Return the (x, y) coordinate for the center point of the cell that contains the specified text.  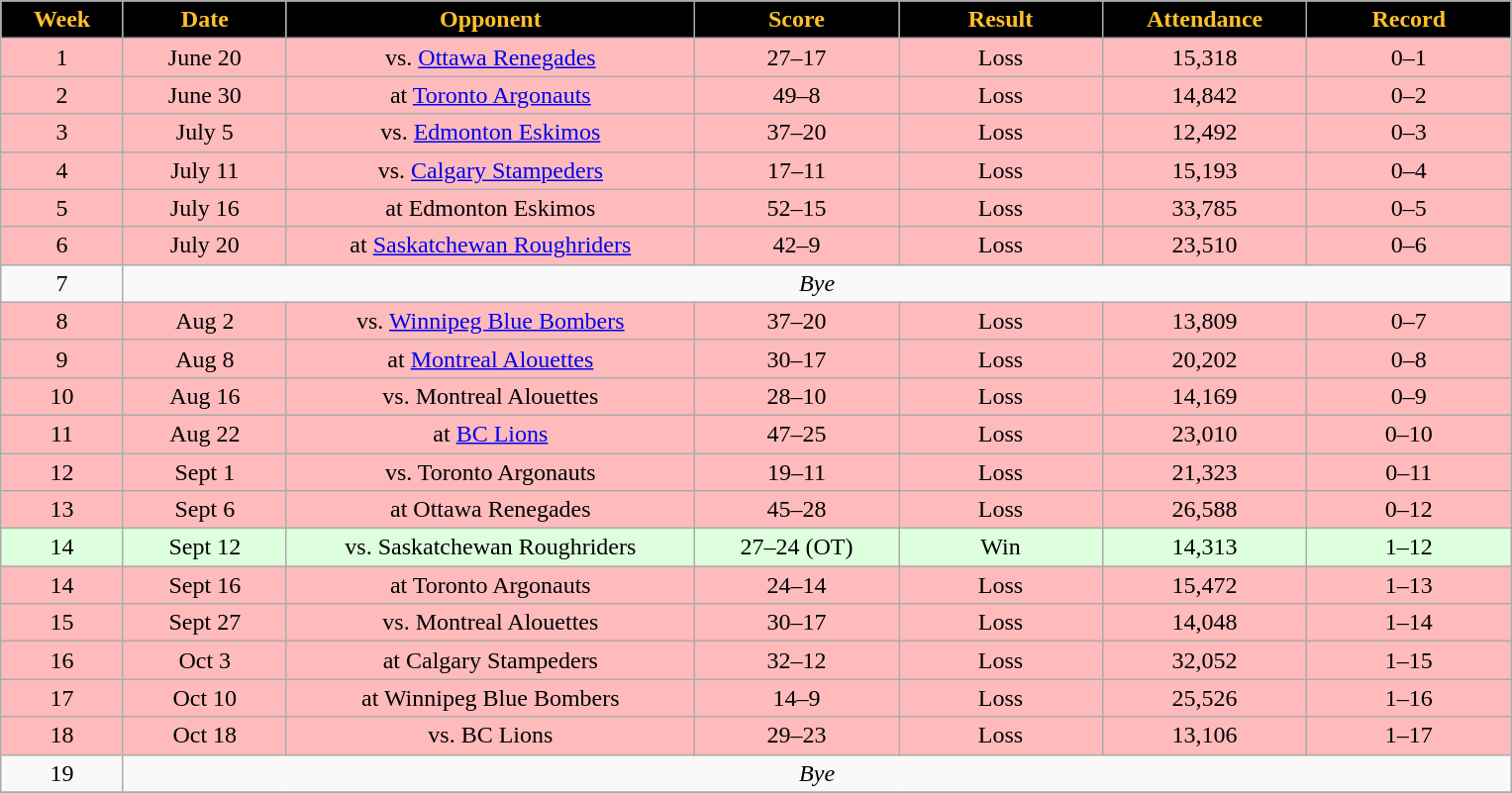
15,318 (1205, 57)
4 (62, 170)
Aug 22 (204, 434)
0–1 (1409, 57)
July 5 (204, 133)
32,052 (1205, 660)
2 (62, 95)
vs. Calgary Stampeders (490, 170)
Sept 16 (204, 585)
14–9 (796, 698)
11 (62, 434)
1–13 (1409, 585)
12 (62, 472)
0–6 (1409, 246)
27–24 (OT) (796, 547)
23,010 (1205, 434)
Aug 2 (204, 321)
32–12 (796, 660)
Score (796, 20)
vs. Ottawa Renegades (490, 57)
13,809 (1205, 321)
6 (62, 246)
June 30 (204, 95)
at BC Lions (490, 434)
21,323 (1205, 472)
vs. Saskatchewan Roughriders (490, 547)
July 16 (204, 208)
26,588 (1205, 510)
1–16 (1409, 698)
15,472 (1205, 585)
7 (62, 283)
Sept 6 (204, 510)
13,106 (1205, 736)
1–15 (1409, 660)
1–14 (1409, 623)
Oct 3 (204, 660)
vs. BC Lions (490, 736)
Aug 16 (204, 396)
Oct 10 (204, 698)
18 (62, 736)
0–4 (1409, 170)
5 (62, 208)
20,202 (1205, 358)
0–8 (1409, 358)
47–25 (796, 434)
19 (62, 773)
at Saskatchewan Roughriders (490, 246)
19–11 (796, 472)
0–10 (1409, 434)
Date (204, 20)
Sept 12 (204, 547)
0–12 (1409, 510)
at Edmonton Eskimos (490, 208)
vs. Edmonton Eskimos (490, 133)
1–12 (1409, 547)
Win (1001, 547)
0–7 (1409, 321)
at Ottawa Renegades (490, 510)
vs. Winnipeg Blue Bombers (490, 321)
28–10 (796, 396)
Sept 27 (204, 623)
Record (1409, 20)
Aug 8 (204, 358)
0–2 (1409, 95)
16 (62, 660)
14,169 (1205, 396)
3 (62, 133)
45–28 (796, 510)
vs. Toronto Argonauts (490, 472)
15 (62, 623)
14,048 (1205, 623)
0–5 (1409, 208)
13 (62, 510)
July 11 (204, 170)
June 20 (204, 57)
8 (62, 321)
10 (62, 396)
Attendance (1205, 20)
49–8 (796, 95)
9 (62, 358)
Oct 18 (204, 736)
1–17 (1409, 736)
33,785 (1205, 208)
Opponent (490, 20)
Week (62, 20)
27–17 (796, 57)
17 (62, 698)
23,510 (1205, 246)
29–23 (796, 736)
42–9 (796, 246)
15,193 (1205, 170)
0–11 (1409, 472)
12,492 (1205, 133)
at Montreal Alouettes (490, 358)
14,313 (1205, 547)
1 (62, 57)
24–14 (796, 585)
25,526 (1205, 698)
17–11 (796, 170)
at Winnipeg Blue Bombers (490, 698)
Result (1001, 20)
at Calgary Stampeders (490, 660)
0–9 (1409, 396)
14,842 (1205, 95)
July 20 (204, 246)
Sept 1 (204, 472)
0–3 (1409, 133)
52–15 (796, 208)
